Identify which cell holds the provided text, then report its [x, y] central coordinate. 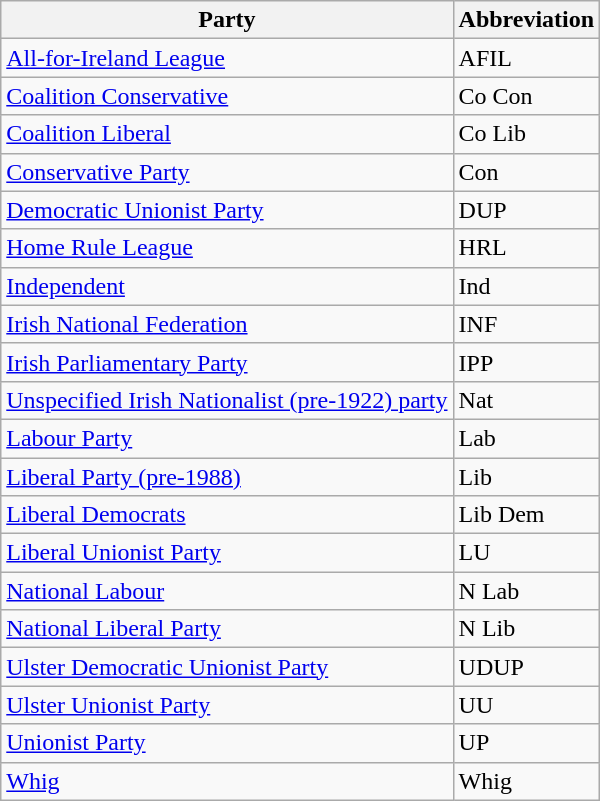
Independent [227, 286]
National Liberal Party [227, 629]
N Lab [526, 591]
Irish Parliamentary Party [227, 362]
Co Con [526, 96]
IPP [526, 362]
UDUP [526, 667]
Liberal Unionist Party [227, 553]
Coalition Liberal [227, 134]
All-for-Ireland League [227, 58]
Lib [526, 477]
Lab [526, 438]
Home Rule League [227, 248]
UU [526, 705]
Nat [526, 400]
Democratic Unionist Party [227, 210]
Con [526, 172]
Ind [526, 286]
Ulster Unionist Party [227, 705]
Ulster Democratic Unionist Party [227, 667]
Conservative Party [227, 172]
Irish National Federation [227, 324]
Unionist Party [227, 743]
Abbreviation [526, 20]
HRL [526, 248]
DUP [526, 210]
Unspecified Irish Nationalist (pre-1922) party [227, 400]
Lib Dem [526, 515]
INF [526, 324]
Liberal Party (pre-1988) [227, 477]
UP [526, 743]
Party [227, 20]
AFIL [526, 58]
National Labour [227, 591]
Labour Party [227, 438]
LU [526, 553]
Coalition Conservative [227, 96]
N Lib [526, 629]
Liberal Democrats [227, 515]
Co Lib [526, 134]
